Locate the cell with the specified text and output its (X, Y) center coordinate. 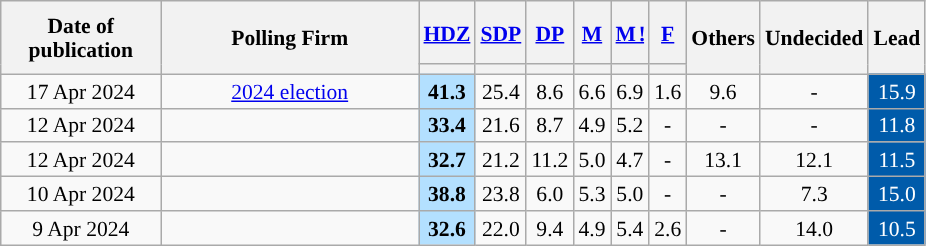
5.2 (630, 125)
21.6 (500, 125)
22.0 (500, 228)
38.8 (446, 194)
14.0 (814, 228)
32.6 (446, 228)
HDZ (446, 32)
4.7 (630, 160)
10 Apr 2024 (81, 194)
SDP (500, 32)
2.6 (668, 228)
M (592, 32)
7.3 (814, 194)
15.0 (896, 194)
9 Apr 2024 (81, 228)
11.8 (896, 125)
6.9 (630, 91)
8.7 (550, 125)
11.2 (550, 160)
11.5 (896, 160)
12.1 (814, 160)
5.3 (592, 194)
25.4 (500, 91)
15.9 (896, 91)
5.4 (630, 228)
8.6 (550, 91)
DP (550, 32)
2024 election (290, 91)
M ! (630, 32)
Polling Firm (290, 38)
Date of publication (81, 38)
33.4 (446, 125)
1.6 (668, 91)
32.7 (446, 160)
Others (723, 38)
Undecided (814, 38)
21.2 (500, 160)
6.6 (592, 91)
17 Apr 2024 (81, 91)
Lead (896, 38)
23.8 (500, 194)
9.4 (550, 228)
10.5 (896, 228)
9.6 (723, 91)
41.3 (446, 91)
13.1 (723, 160)
F (668, 32)
6.0 (550, 194)
